Find where the given text appears and provide that cell's center as [X, Y] coordinate. 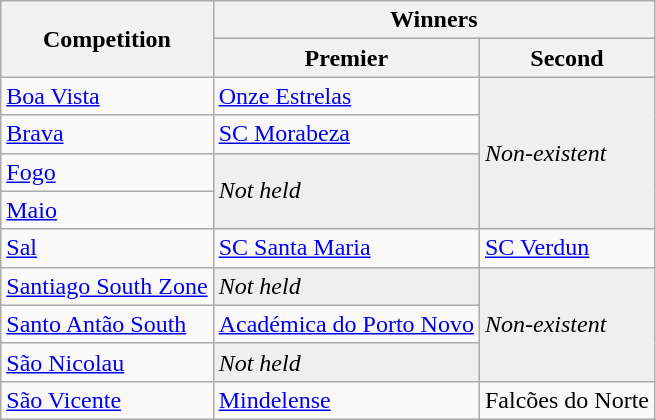
Second [566, 58]
Maio [107, 210]
São Vicente [107, 400]
Onze Estrelas [346, 96]
São Nicolau [107, 362]
Boa Vista [107, 96]
Competition [107, 39]
Winners [434, 20]
SC Morabeza [346, 134]
Fogo [107, 172]
Santiago South Zone [107, 286]
Santo Antão South [107, 324]
Académica do Porto Novo [346, 324]
Premier [346, 58]
SC Verdun [566, 248]
SC Santa Maria [346, 248]
Mindelense [346, 400]
Brava [107, 134]
Falcões do Norte [566, 400]
Sal [107, 248]
